Find where the given text appears and provide that cell's center as (X, Y) coordinate. 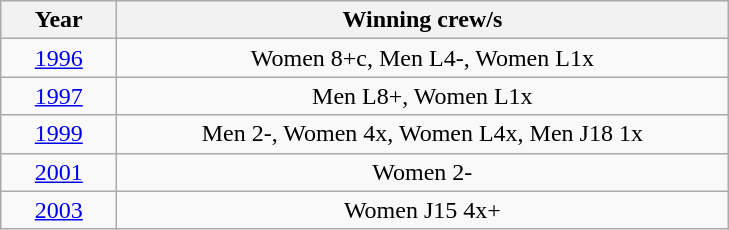
Men L8+, Women L1x (422, 96)
2001 (59, 172)
1996 (59, 58)
Men 2-, Women 4x, Women L4x, Men J18 1x (422, 134)
Year (59, 20)
1999 (59, 134)
2003 (59, 210)
Women J15 4x+ (422, 210)
Women 2- (422, 172)
Women 8+c, Men L4-, Women L1x (422, 58)
Winning crew/s (422, 20)
1997 (59, 96)
